Scan for the cell matching the given text and deliver its (x, y) coordinate at center. 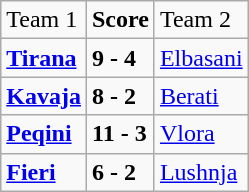
Elbasani (201, 58)
Berati (201, 96)
Fieri (44, 172)
Kavaja (44, 96)
Lushnja (201, 172)
Score (120, 20)
Team 1 (44, 20)
8 - 2 (120, 96)
Team 2 (201, 20)
Tirana (44, 58)
6 - 2 (120, 172)
11 - 3 (120, 134)
Vlora (201, 134)
Peqini (44, 134)
9 - 4 (120, 58)
